Detect which cell encompasses the target text, then output its [X, Y] center coordinate. 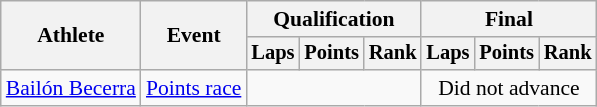
Final [508, 19]
Bailón Becerra [71, 88]
Points race [194, 88]
Event [194, 36]
Qualification [334, 19]
Did not advance [508, 88]
Athlete [71, 36]
